For the text-containing cell, return its midpoint in (X, Y) coordinate format. 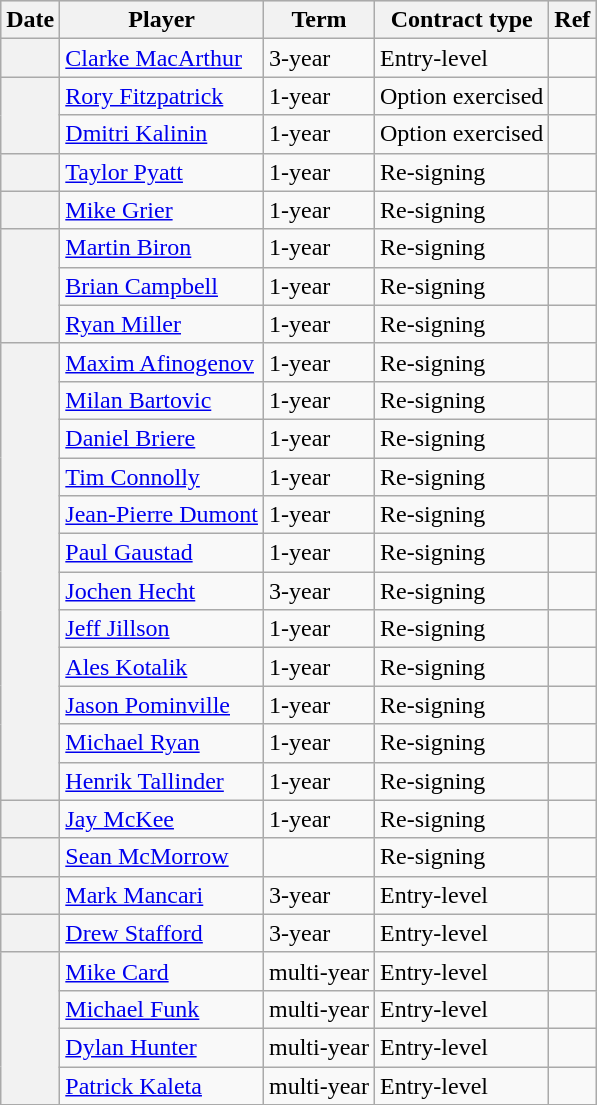
Jason Pominville (162, 705)
Jeff Jillson (162, 629)
Term (318, 20)
Mike Grier (162, 210)
Michael Funk (162, 1009)
Drew Stafford (162, 933)
Ref (572, 20)
Player (162, 20)
Contract type (461, 20)
Ales Kotalik (162, 667)
Jochen Hecht (162, 591)
Mark Mancari (162, 895)
Dylan Hunter (162, 1047)
Taylor Pyatt (162, 172)
Maxim Afinogenov (162, 362)
Ryan Miller (162, 324)
Martin Biron (162, 248)
Rory Fitzpatrick (162, 96)
Henrik Tallinder (162, 781)
Dmitri Kalinin (162, 134)
Jean-Pierre Dumont (162, 515)
Date (30, 20)
Milan Bartovic (162, 400)
Brian Campbell (162, 286)
Clarke MacArthur (162, 58)
Sean McMorrow (162, 857)
Daniel Briere (162, 438)
Michael Ryan (162, 743)
Jay McKee (162, 819)
Tim Connolly (162, 477)
Mike Card (162, 971)
Paul Gaustad (162, 553)
Patrick Kaleta (162, 1085)
